Find where the given text appears and provide that cell's center as [x, y] coordinate. 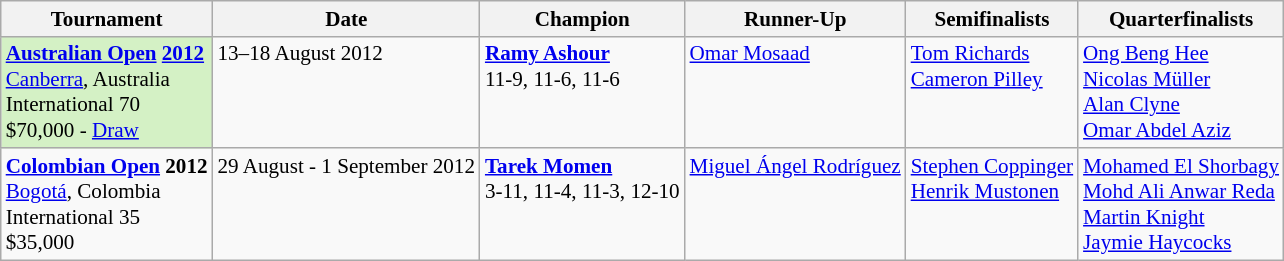
Mohamed El Shorbagy Mohd Ali Anwar Reda Martin Knight Jaymie Haycocks [1181, 204]
Date [346, 18]
Ong Beng Hee Nicolas Müller Alan Clyne Omar Abdel Aziz [1181, 92]
Semifinalists [992, 18]
Champion [582, 18]
Omar Mosaad [796, 92]
Tom Richards Cameron Pilley [992, 92]
29 August - 1 September 2012 [346, 204]
Runner-Up [796, 18]
13–18 August 2012 [346, 92]
Australian Open 2012 Canberra, AustraliaInternational 70$70,000 - Draw [107, 92]
Stephen Coppinger Henrik Mustonen [992, 204]
Colombian Open 2012 Bogotá, ColombiaInternational 35$35,000 [107, 204]
Tarek Momen3-11, 11-4, 11-3, 12-10 [582, 204]
Ramy Ashour11-9, 11-6, 11-6 [582, 92]
Miguel Ángel Rodríguez [796, 204]
Quarterfinalists [1181, 18]
Tournament [107, 18]
